Return the (X, Y) coordinate for the center point of the cell that contains the specified text.  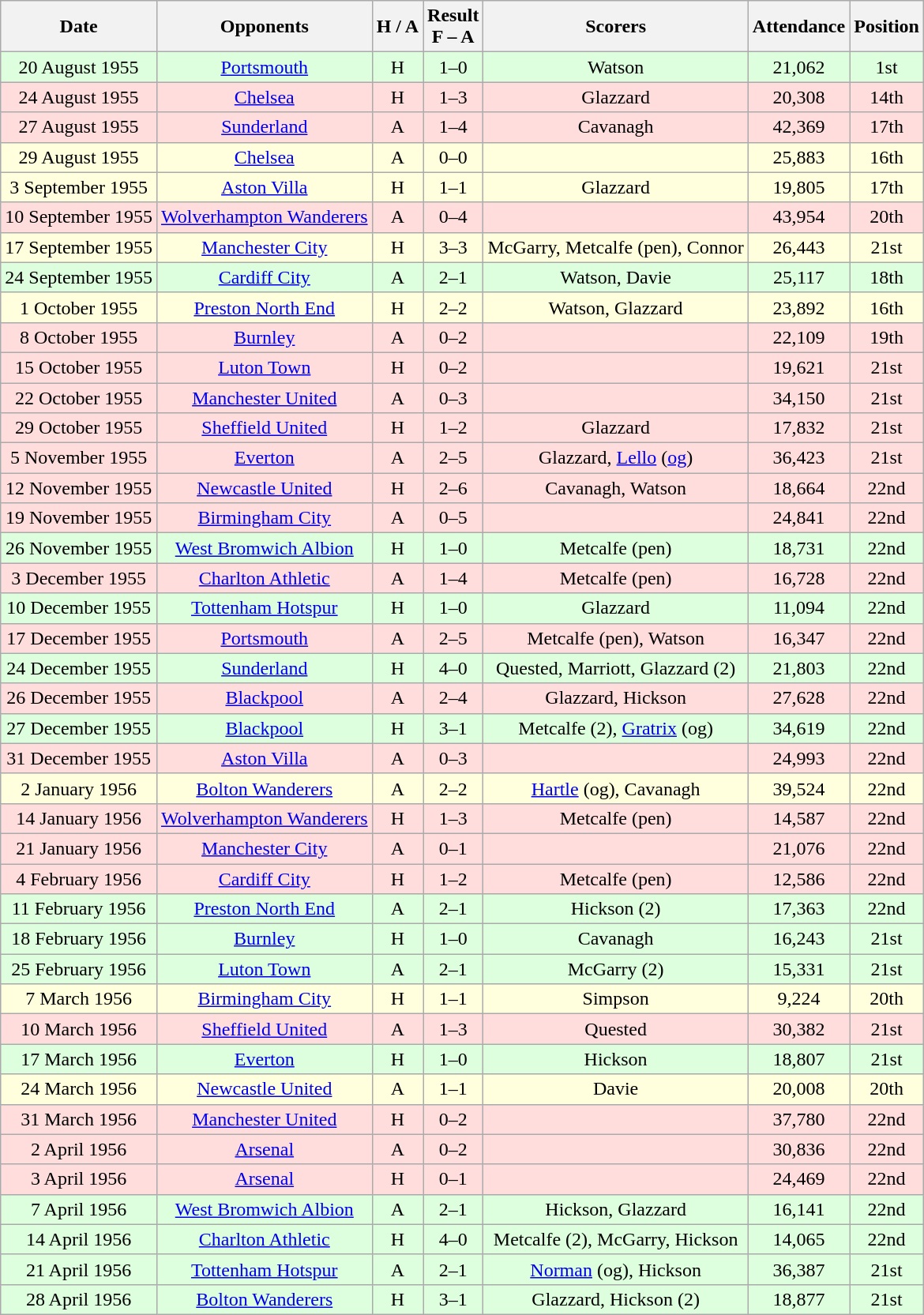
3–3 (453, 247)
19,805 (798, 187)
26 December 1955 (79, 698)
16,141 (798, 1209)
25,883 (798, 157)
Watson, Davie (616, 277)
Glazzard, Hickson (616, 698)
4 February 1956 (79, 879)
34,619 (798, 728)
0–4 (453, 217)
1st (887, 67)
42,369 (798, 127)
Glazzard, Hickson (2) (616, 1299)
Watson, Glazzard (616, 307)
2–4 (453, 698)
27 December 1955 (79, 728)
1 October 1955 (79, 307)
18th (887, 277)
16,728 (798, 578)
24 September 1955 (79, 277)
31 March 1956 (79, 1119)
Cavanagh, Watson (616, 488)
10 December 1955 (79, 608)
Opponents (264, 27)
19 November 1955 (79, 518)
Watson (616, 67)
31 December 1955 (79, 758)
2 January 1956 (79, 788)
17 September 1955 (79, 247)
5 November 1955 (79, 458)
0–5 (453, 518)
34,150 (798, 397)
15,331 (798, 969)
30,382 (798, 1029)
17 March 1956 (79, 1059)
McGarry, Metcalfe (pen), Connor (616, 247)
21,062 (798, 67)
Metcalfe (pen), Watson (616, 638)
15 October 1955 (79, 367)
20 August 1955 (79, 67)
7 March 1956 (79, 999)
18,664 (798, 488)
14 January 1956 (79, 818)
8 October 1955 (79, 337)
17 December 1955 (79, 638)
17,363 (798, 909)
19,621 (798, 367)
36,387 (798, 1269)
24,841 (798, 518)
ResultF – A (453, 27)
28 April 1956 (79, 1299)
9,224 (798, 999)
21,076 (798, 848)
Hartle (og), Cavanagh (616, 788)
39,524 (798, 788)
7 April 1956 (79, 1209)
25 February 1956 (79, 969)
Norman (og), Hickson (616, 1269)
14th (887, 97)
24,993 (798, 758)
10 March 1956 (79, 1029)
Date (79, 27)
23,892 (798, 307)
24 March 1956 (79, 1089)
21 January 1956 (79, 848)
18,877 (798, 1299)
16,347 (798, 638)
21,803 (798, 668)
0–0 (453, 157)
24 August 1955 (79, 97)
24 December 1955 (79, 668)
Quested (616, 1029)
McGarry (2) (616, 969)
29 October 1955 (79, 428)
14,065 (798, 1239)
11,094 (798, 608)
27,628 (798, 698)
19th (887, 337)
17,832 (798, 428)
20,308 (798, 97)
3 December 1955 (79, 578)
3 April 1956 (79, 1179)
Scorers (616, 27)
25,117 (798, 277)
14,587 (798, 818)
43,954 (798, 217)
18,731 (798, 548)
Hickson (2) (616, 909)
12,586 (798, 879)
Attendance (798, 27)
37,780 (798, 1119)
27 August 1955 (79, 127)
24,469 (798, 1179)
18 February 1956 (79, 939)
Metcalfe (2), Gratrix (og) (616, 728)
26,443 (798, 247)
2–6 (453, 488)
Hickson (616, 1059)
20,008 (798, 1089)
21 April 1956 (79, 1269)
26 November 1955 (79, 548)
Glazzard, Lello (og) (616, 458)
29 August 1955 (79, 157)
12 November 1955 (79, 488)
22,109 (798, 337)
22 October 1955 (79, 397)
36,423 (798, 458)
Simpson (616, 999)
2 April 1956 (79, 1149)
Hickson, Glazzard (616, 1209)
10 September 1955 (79, 217)
Metcalfe (2), McGarry, Hickson (616, 1239)
3 September 1955 (79, 187)
Position (887, 27)
18,807 (798, 1059)
14 April 1956 (79, 1239)
11 February 1956 (79, 909)
16,243 (798, 939)
Quested, Marriott, Glazzard (2) (616, 668)
Davie (616, 1089)
30,836 (798, 1149)
H / A (397, 27)
